Capture the cell that displays the provided text and extract its (X, Y) central coordinate. 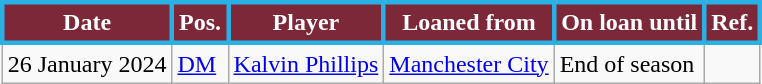
Player (306, 22)
Pos. (200, 22)
Loaned from (469, 22)
On loan until (629, 22)
Kalvin Phillips (306, 63)
Date (87, 22)
26 January 2024 (87, 63)
Manchester City (469, 63)
DM (200, 63)
End of season (629, 63)
Ref. (732, 22)
